Provide the [X, Y] coordinate of the cell's center where the given text is located.  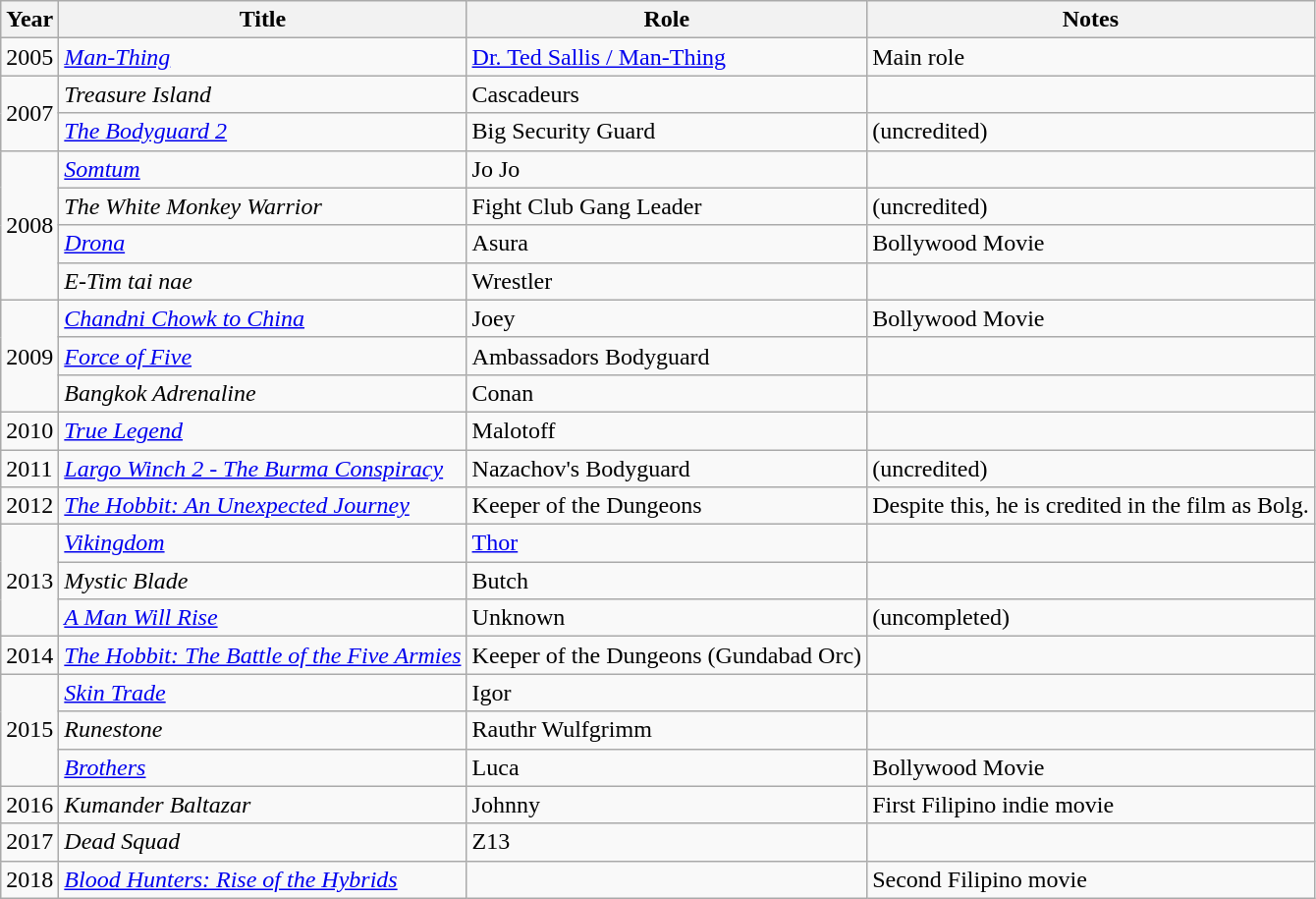
First Filipino indie movie [1091, 805]
Joey [667, 318]
True Legend [263, 430]
Skin Trade [263, 693]
E-Tim tai nae [263, 281]
Rauthr Wulfgrimm [667, 730]
Dr. Ted Sallis / Man-Thing [667, 57]
2016 [29, 805]
Cascadeurs [667, 94]
Fight Club Gang Leader [667, 206]
2005 [29, 57]
Butch [667, 581]
Largo Winch 2 - The Burma Conspiracy [263, 469]
Despite this, he is credited in the film as Bolg. [1091, 506]
Malotoff [667, 430]
Jo Jo [667, 169]
Chandni Chowk to China [263, 318]
Bangkok Adrenaline [263, 393]
2017 [29, 842]
Unknown [667, 618]
Brothers [263, 767]
Man-Thing [263, 57]
Notes [1091, 20]
Ambassadors Bodyguard [667, 356]
Year [29, 20]
Role [667, 20]
Main role [1091, 57]
Z13 [667, 842]
The White Monkey Warrior [263, 206]
Second Filipino movie [1091, 879]
2013 [29, 581]
2012 [29, 506]
2009 [29, 356]
Title [263, 20]
The Hobbit: The Battle of the Five Armies [263, 655]
(uncompleted) [1091, 618]
Vikingdom [263, 543]
Nazachov's Bodyguard [667, 469]
2014 [29, 655]
Wrestler [667, 281]
Keeper of the Dungeons [667, 506]
Runestone [263, 730]
2008 [29, 225]
Big Security Guard [667, 132]
Mystic Blade [263, 581]
Luca [667, 767]
The Bodyguard 2 [263, 132]
The Hobbit: An Unexpected Journey [263, 506]
A Man Will Rise [263, 618]
Asura [667, 244]
Thor [667, 543]
Force of Five [263, 356]
2007 [29, 113]
Drona [263, 244]
2015 [29, 730]
2011 [29, 469]
Dead Squad [263, 842]
2010 [29, 430]
Igor [667, 693]
Blood Hunters: Rise of the Hybrids [263, 879]
Somtum [263, 169]
Keeper of the Dungeons (Gundabad Orc) [667, 655]
Johnny [667, 805]
2018 [29, 879]
Conan [667, 393]
Kumander Baltazar [263, 805]
Treasure Island [263, 94]
